Provide the (X, Y) coordinate of the cell's center where the given text is located.  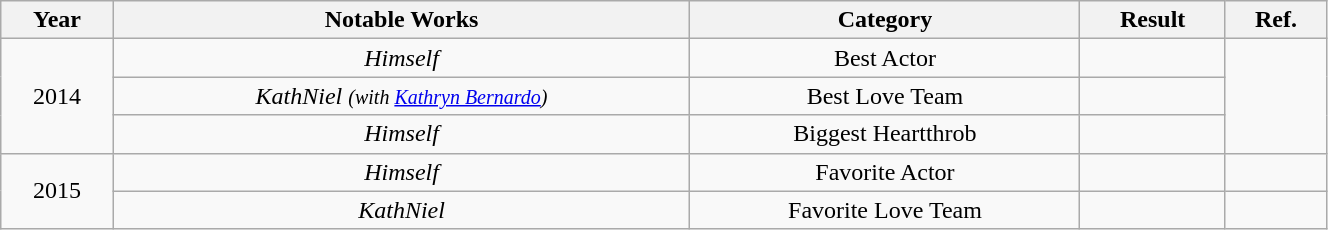
Result (1152, 20)
2015 (57, 191)
Biggest Heartthrob (885, 134)
2014 (57, 96)
KathNiel (402, 210)
Notable Works (402, 20)
Favorite Love Team (885, 210)
Favorite Actor (885, 172)
Best Actor (885, 58)
Category (885, 20)
Best Love Team (885, 96)
Year (57, 20)
Ref. (1276, 20)
KathNiel (with Kathryn Bernardo) (402, 96)
